Detect which cell encompasses the target text, then output its [X, Y] center coordinate. 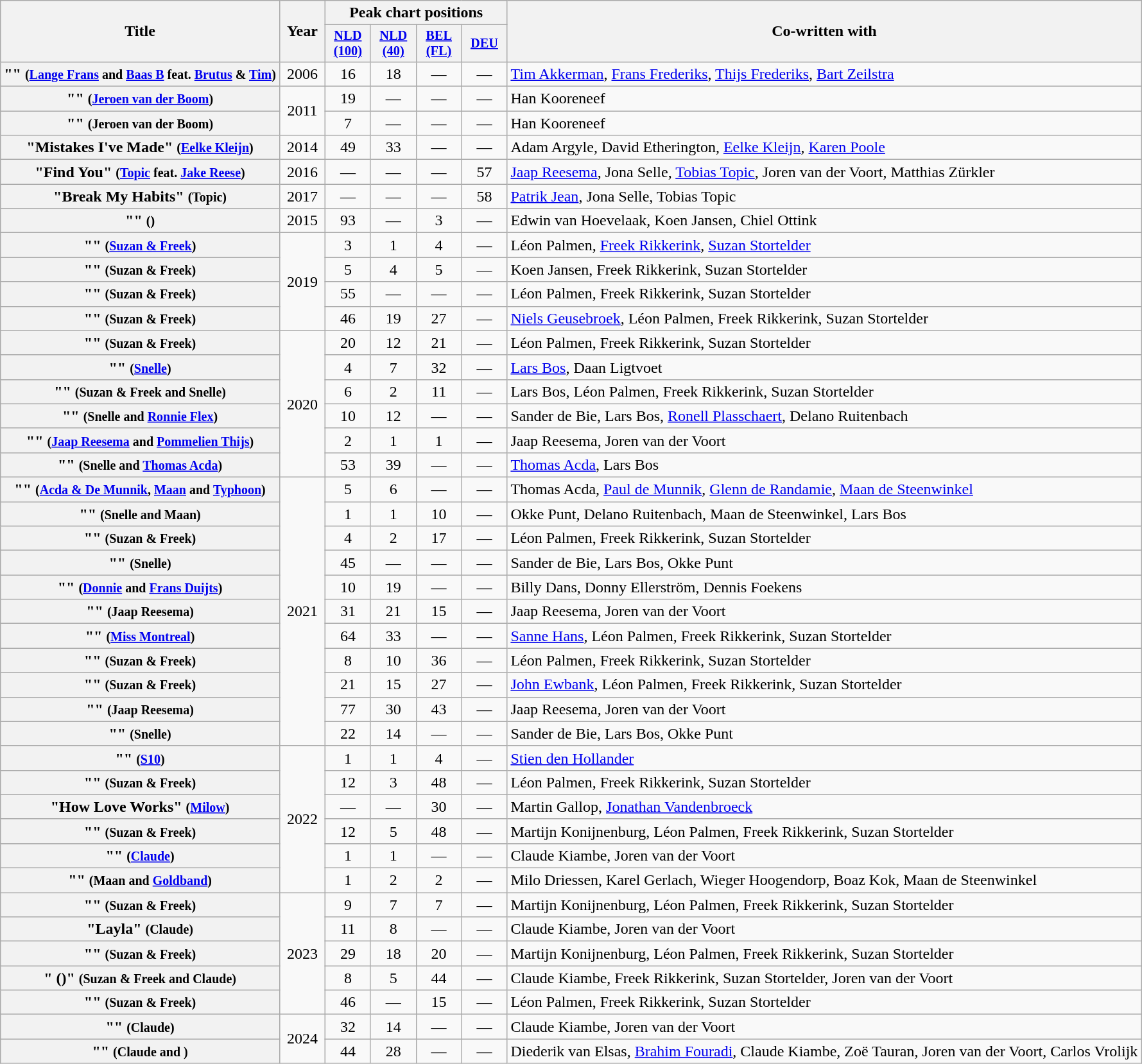
Niels Geusebroek, Léon Palmen, Freek Rikkerink, Suzan Stortelder [824, 318]
"" (Claude and ) [140, 1051]
Milo Driessen, Karel Gerlach, Wieger Hoogendorp, Boaz Kok, Maan de Steenwinkel [824, 880]
9 [348, 905]
2006 [302, 74]
"" (Snelle and Ronnie Flex) [140, 416]
NLD (40) [393, 44]
"Break My Habits" (Topic) [140, 196]
Jaap Reesema, Jona Selle, Tobias Topic, Joren van der Voort, Matthias Zürkler [824, 172]
Tim Akkerman, Frans Frederiks, Thijs Frederiks, Bart Zeilstra [824, 74]
Thomas Acda, Paul de Munnik, Glenn de Randamie, Maan de Steenwinkel [824, 490]
Diederik van Elsas, Brahim Fouradi, Claude Kiambe, Zoë Tauran, Joren van der Voort, Carlos Vrolijk [824, 1051]
Peak chart positions [416, 13]
Koen Jansen, Freek Rikkerink, Suzan Stortelder [824, 270]
49 [348, 148]
2024 [302, 1039]
Sanne Hans, Léon Palmen, Freek Rikkerink, Suzan Stortelder [824, 636]
Patrik Jean, Jona Selle, Tobias Topic [824, 196]
43 [439, 709]
Lars Bos, Daan Ligtvoet [824, 367]
"" (Maan and Goldband) [140, 880]
55 [348, 294]
Claude Kiambe, Freek Rikkerink, Suzan Stortelder, Joren van der Voort [824, 978]
2019 [302, 282]
28 [393, 1051]
Sander de Bie, Lars Bos, Ronell Plasschaert, Delano Ruitenbach [824, 416]
Edwin van Hoevelaak, Koen Jansen, Chiel Ottink [824, 221]
16 [348, 74]
93 [348, 221]
"" (Snelle and Thomas Acda) [140, 465]
77 [348, 709]
"" () [140, 221]
"Mistakes I've Made" (Eelke Kleijn) [140, 148]
64 [348, 636]
"" (Suzan & Freek and Snelle) [140, 391]
Co-written with [824, 31]
"" (Snelle and Maan) [140, 514]
2020 [302, 404]
"" (Donnie and Frans Duijts) [140, 587]
"" (Miss Montreal) [140, 636]
Year [302, 31]
DEU [484, 44]
31 [348, 612]
Adam Argyle, David Etherington, Eelke Kleijn, Karen Poole [824, 148]
2021 [302, 612]
Martin Gallop, Jonathan Vandenbroeck [824, 807]
"Find You" (Topic feat. Jake Reese) [140, 172]
36 [439, 660]
John Ewbank, Léon Palmen, Freek Rikkerink, Suzan Stortelder [824, 685]
" ()" (Suzan & Freek and Claude) [140, 978]
2023 [302, 954]
29 [348, 954]
45 [348, 563]
Billy Dans, Donny Ellerström, Dennis Foekens [824, 587]
Lars Bos, Léon Palmen, Freek Rikkerink, Suzan Stortelder [824, 391]
Thomas Acda, Lars Bos [824, 465]
Title [140, 31]
39 [393, 465]
2011 [302, 111]
"" (S10) [140, 758]
"" (Acda & De Munnik, Maan and Typhoon) [140, 490]
22 [348, 734]
2014 [302, 148]
Stien den Hollander [824, 758]
NLD (100) [348, 44]
2015 [302, 221]
"Layla" (Claude) [140, 929]
"" (Jaap Reesema and Pommelien Thijs) [140, 440]
Okke Punt, Delano Ruitenbach, Maan de Steenwinkel, Lars Bos [824, 514]
2022 [302, 819]
2017 [302, 196]
53 [348, 465]
"How Love Works" (Milow) [140, 807]
"" (Lange Frans and Baas B feat. Brutus & Tim) [140, 74]
58 [484, 196]
BEL (FL) [439, 44]
17 [439, 538]
2016 [302, 172]
57 [484, 172]
